Scan for the cell matching the given text and deliver its [X, Y] coordinate at center. 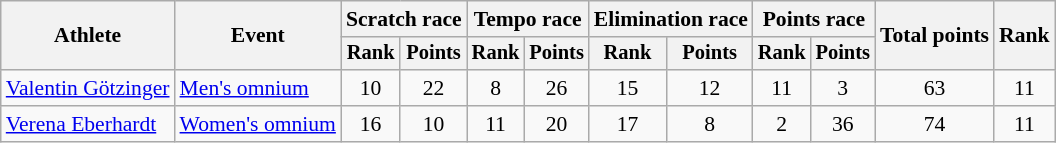
Women's omnium [258, 124]
16 [370, 124]
3 [843, 88]
22 [433, 88]
Verena Eberhardt [88, 124]
2 [782, 124]
12 [710, 88]
74 [934, 124]
26 [556, 88]
Event [258, 36]
63 [934, 88]
15 [628, 88]
17 [628, 124]
Tempo race [528, 19]
Scratch race [404, 19]
20 [556, 124]
Athlete [88, 36]
Points race [814, 19]
Total points [934, 36]
Valentin Götzinger [88, 88]
Men's omnium [258, 88]
36 [843, 124]
Elimination race [671, 19]
